Output the (X, Y) coordinate of the center of the cell containing the given text.  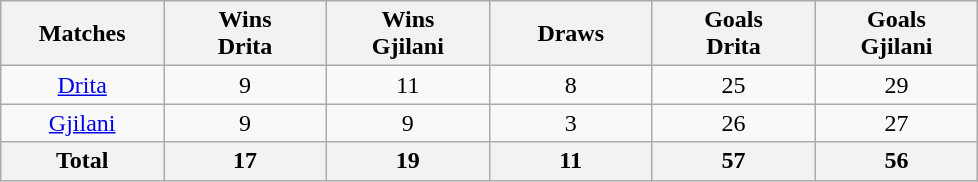
3 (570, 123)
Goals Drita (734, 34)
57 (734, 161)
Drita (82, 85)
Gjilani (82, 123)
17 (246, 161)
Total (82, 161)
Goals Gjilani (896, 34)
25 (734, 85)
19 (408, 161)
27 (896, 123)
26 (734, 123)
29 (896, 85)
Draws (570, 34)
56 (896, 161)
Matches (82, 34)
Wins Gjilani (408, 34)
Wins Drita (246, 34)
8 (570, 85)
